For the text-containing cell, return its midpoint in (X, Y) coordinate format. 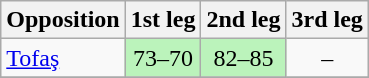
– (327, 58)
2nd leg (244, 20)
1st leg (163, 20)
3rd leg (327, 20)
Tofaş (63, 58)
73–70 (163, 58)
Opposition (63, 20)
82–85 (244, 58)
